Locate the cell with the specified text and output its (x, y) center coordinate. 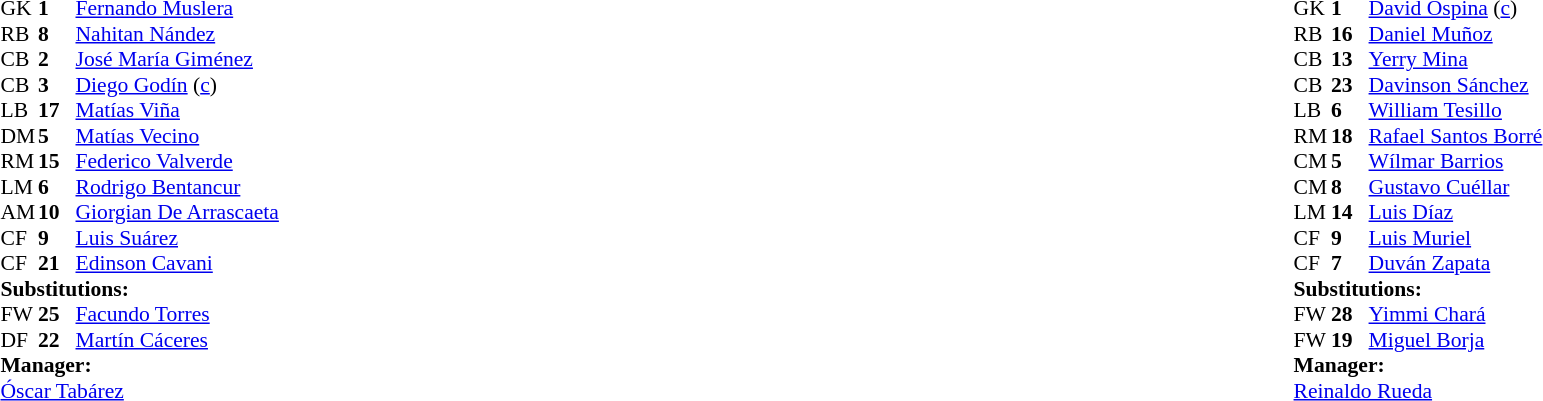
Diego Godín (c) (178, 85)
19 (1350, 340)
28 (1350, 315)
10 (57, 213)
16 (1350, 34)
Luis Muriel (1456, 238)
13 (1350, 59)
Luis Díaz (1456, 213)
Duván Zapata (1456, 263)
DM (19, 136)
17 (57, 111)
Matías Vecino (178, 136)
Gustavo Cuéllar (1456, 187)
23 (1350, 85)
Yimmi Chará (1456, 315)
AM (19, 213)
Matías Viña (178, 111)
25 (57, 315)
Rafael Santos Borré (1456, 136)
18 (1350, 136)
15 (57, 161)
Luis Suárez (178, 238)
Wílmar Barrios (1456, 161)
Edinson Cavani (178, 263)
22 (57, 340)
3 (57, 85)
Federico Valverde (178, 161)
Nahitan Nández (178, 34)
7 (1350, 263)
2 (57, 59)
José María Giménez (178, 59)
21 (57, 263)
Miguel Borja (1456, 340)
Daniel Muñoz (1456, 34)
Giorgian De Arrascaeta (178, 213)
Facundo Torres (178, 315)
Martín Cáceres (178, 340)
William Tesillo (1456, 111)
Rodrigo Bentancur (178, 187)
DF (19, 340)
Yerry Mina (1456, 59)
14 (1350, 213)
Davinson Sánchez (1456, 85)
